Scan for the cell matching the given text and deliver its (X, Y) coordinate at center. 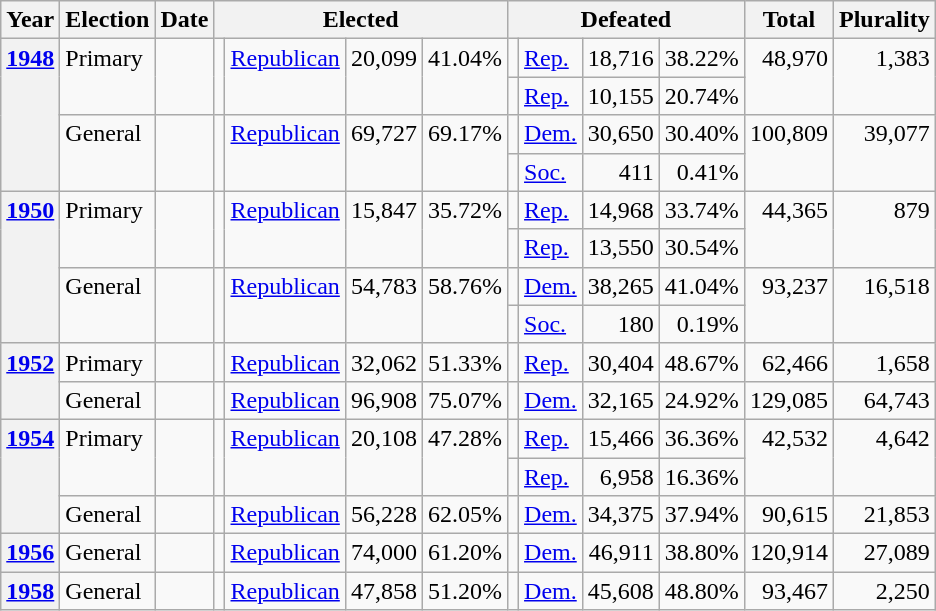
32,165 (620, 400)
Year (30, 20)
38.80% (702, 553)
0.41% (702, 172)
93,237 (788, 305)
30.40% (702, 134)
16,518 (884, 305)
Defeated (626, 20)
16.36% (702, 477)
Date (184, 20)
42,532 (788, 457)
96,908 (384, 400)
10,155 (620, 96)
69.17% (464, 153)
54,783 (384, 305)
93,467 (788, 591)
36.36% (702, 438)
Plurality (884, 20)
Elected (361, 20)
879 (884, 229)
1950 (30, 267)
62,466 (788, 362)
75.07% (464, 400)
180 (620, 324)
15,847 (384, 229)
20.74% (702, 96)
58.76% (464, 305)
51.33% (464, 362)
20,099 (384, 77)
30,404 (620, 362)
37.94% (702, 515)
90,615 (788, 515)
38.22% (702, 58)
30.54% (702, 248)
Election (108, 20)
34,375 (620, 515)
20,108 (384, 457)
61.20% (464, 553)
47.28% (464, 457)
69,727 (384, 153)
30,650 (620, 134)
1,383 (884, 77)
15,466 (620, 438)
74,000 (384, 553)
56,228 (384, 515)
1956 (30, 553)
33.74% (702, 210)
2,250 (884, 591)
1948 (30, 115)
48.67% (702, 362)
47,858 (384, 591)
38,265 (620, 286)
62.05% (464, 515)
411 (620, 172)
6,958 (620, 477)
4,642 (884, 457)
39,077 (884, 153)
18,716 (620, 58)
48,970 (788, 77)
35.72% (464, 229)
32,062 (384, 362)
120,914 (788, 553)
0.19% (702, 324)
1958 (30, 591)
21,853 (884, 515)
Total (788, 20)
51.20% (464, 591)
45,608 (620, 591)
1,658 (884, 362)
24.92% (702, 400)
14,968 (620, 210)
64,743 (884, 400)
13,550 (620, 248)
44,365 (788, 229)
129,085 (788, 400)
48.80% (702, 591)
1954 (30, 476)
46,911 (620, 553)
1952 (30, 381)
27,089 (884, 553)
100,809 (788, 153)
